For the text-containing cell, return its midpoint in [x, y] coordinate format. 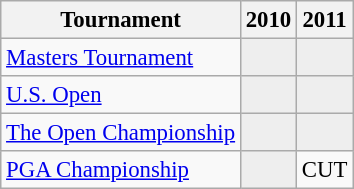
2011 [325, 20]
CUT [325, 170]
Masters Tournament [121, 58]
U.S. Open [121, 95]
2010 [268, 20]
PGA Championship [121, 170]
The Open Championship [121, 133]
Tournament [121, 20]
